Search for the cell housing the specified text and yield its (X, Y) center coordinate. 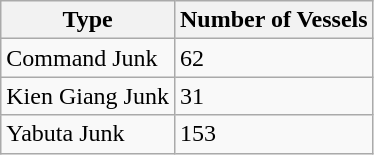
Yabuta Junk (88, 134)
Number of Vessels (274, 20)
62 (274, 58)
153 (274, 134)
Command Junk (88, 58)
31 (274, 96)
Kien Giang Junk (88, 96)
Type (88, 20)
